Return [X, Y] of the center of cell containing provided text 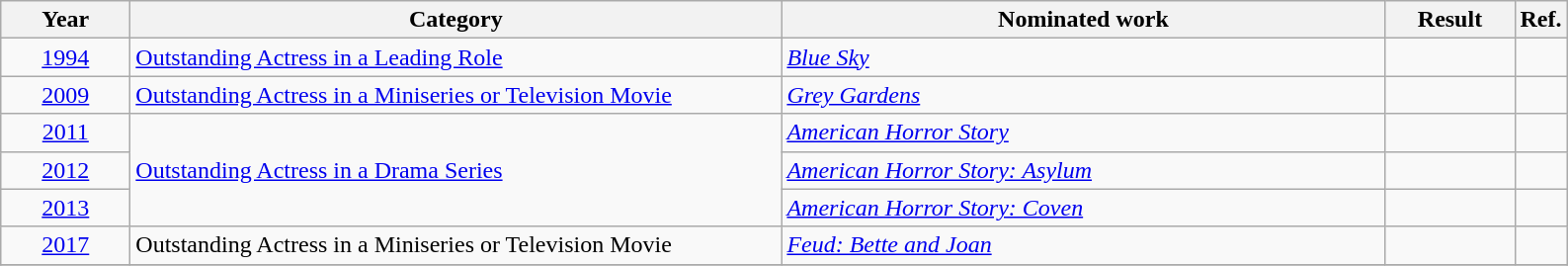
2013 [65, 208]
Outstanding Actress in a Leading Role [456, 57]
Outstanding Actress in a Drama Series [456, 170]
Result [1450, 20]
Category [456, 20]
Blue Sky [1083, 57]
Year [65, 20]
Feud: Bette and Joan [1083, 245]
American Horror Story: Asylum [1083, 170]
American Horror Story [1083, 133]
1994 [65, 57]
Nominated work [1083, 20]
Ref. [1541, 20]
2017 [65, 245]
2011 [65, 133]
2009 [65, 95]
2012 [65, 170]
Grey Gardens [1083, 95]
American Horror Story: Coven [1083, 208]
